From the cell containing the given text, extract its center point as [X, Y] coordinate. 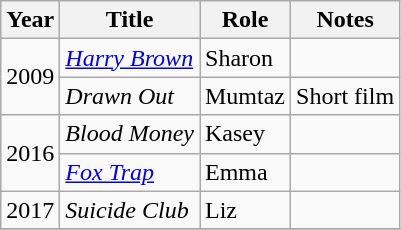
Drawn Out [130, 96]
Harry Brown [130, 58]
Fox Trap [130, 172]
Notes [346, 20]
Mumtaz [246, 96]
Blood Money [130, 134]
Sharon [246, 58]
Kasey [246, 134]
2017 [30, 210]
2016 [30, 153]
Year [30, 20]
Emma [246, 172]
2009 [30, 77]
Role [246, 20]
Liz [246, 210]
Suicide Club [130, 210]
Title [130, 20]
Short film [346, 96]
